Determine the (X, Y) coordinate at the center of the cell enclosing the given text.  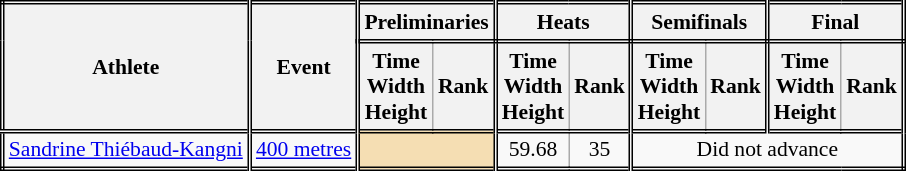
Athlete (126, 67)
Event (303, 67)
35 (600, 150)
Preliminaries (426, 22)
Heats (563, 22)
Final (835, 22)
Semifinals (699, 22)
59.68 (532, 150)
Sandrine Thiébaud-Kangni (126, 150)
400 metres (303, 150)
Did not advance (767, 150)
